Find where the given text appears and provide that cell's center as (x, y) coordinate. 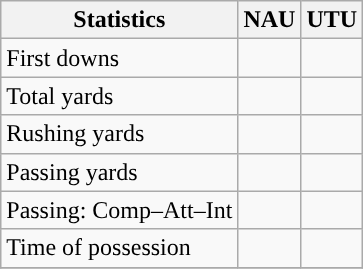
Time of possession (120, 248)
UTU (332, 20)
Total yards (120, 96)
NAU (270, 20)
Passing yards (120, 172)
Passing: Comp–Att–Int (120, 210)
First downs (120, 58)
Rushing yards (120, 134)
Statistics (120, 20)
